From the cell containing the given text, extract its center point as [X, Y] coordinate. 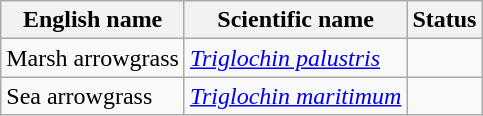
Marsh arrowgrass [93, 58]
English name [93, 20]
Scientific name [295, 20]
Sea arrowgrass [93, 96]
Triglochin maritimum [295, 96]
Status [444, 20]
Triglochin palustris [295, 58]
